Provide the [X, Y] coordinate of the cell's center where the given text is located.  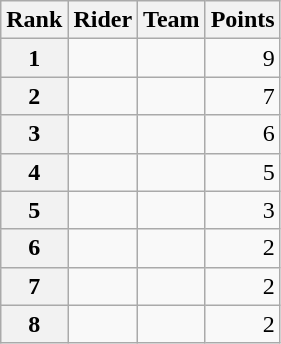
Rank [34, 20]
8 [34, 324]
9 [242, 58]
Team [172, 20]
Points [242, 20]
1 [34, 58]
4 [34, 172]
Rider [103, 20]
